Locate the cell with the specified text and output its [x, y] center coordinate. 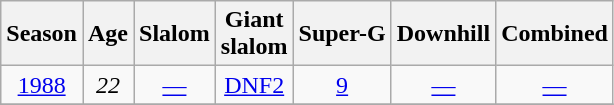
1988 [42, 85]
Giantslalom [254, 34]
Combined [555, 34]
Age [108, 34]
22 [108, 85]
Downhill [443, 34]
Super-G [342, 34]
DNF2 [254, 85]
9 [342, 85]
Season [42, 34]
Slalom [175, 34]
